Output the (x, y) coordinate of the center of the cell containing the given text.  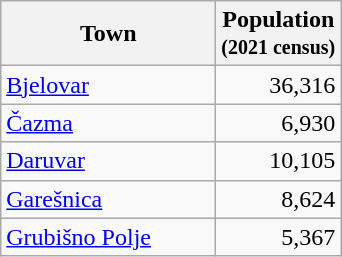
10,105 (278, 161)
6,930 (278, 123)
36,316 (278, 85)
5,367 (278, 237)
Town (108, 34)
Daruvar (108, 161)
8,624 (278, 199)
Bjelovar (108, 85)
Čazma (108, 123)
Grubišno Polje (108, 237)
Garešnica (108, 199)
Population(2021 census) (278, 34)
